Find where the given text appears and provide that cell's center as (x, y) coordinate. 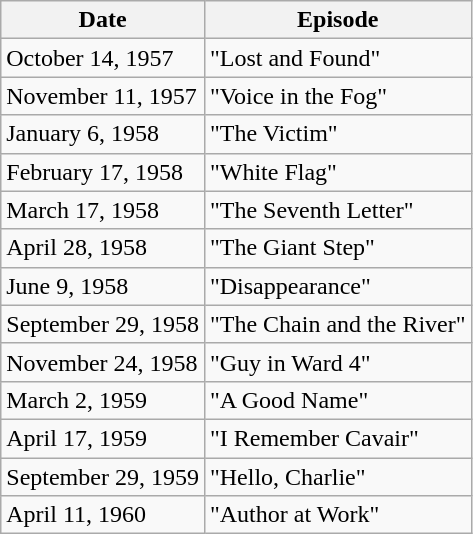
"A Good Name" (338, 400)
Date (103, 20)
"Lost and Found" (338, 58)
October 14, 1957 (103, 58)
January 6, 1958 (103, 134)
April 11, 1960 (103, 515)
"I Remember Cavair" (338, 438)
"Guy in Ward 4" (338, 362)
September 29, 1959 (103, 477)
"White Flag" (338, 172)
September 29, 1958 (103, 324)
"The Chain and the River" (338, 324)
April 17, 1959 (103, 438)
November 24, 1958 (103, 362)
"Voice in the Fog" (338, 96)
June 9, 1958 (103, 286)
"The Seventh Letter" (338, 210)
"Disappearance" (338, 286)
February 17, 1958 (103, 172)
"Author at Work" (338, 515)
November 11, 1957 (103, 96)
March 17, 1958 (103, 210)
"Hello, Charlie" (338, 477)
"The Giant Step" (338, 248)
Episode (338, 20)
March 2, 1959 (103, 400)
"The Victim" (338, 134)
April 28, 1958 (103, 248)
